From the cell containing the given text, extract its center point as (X, Y) coordinate. 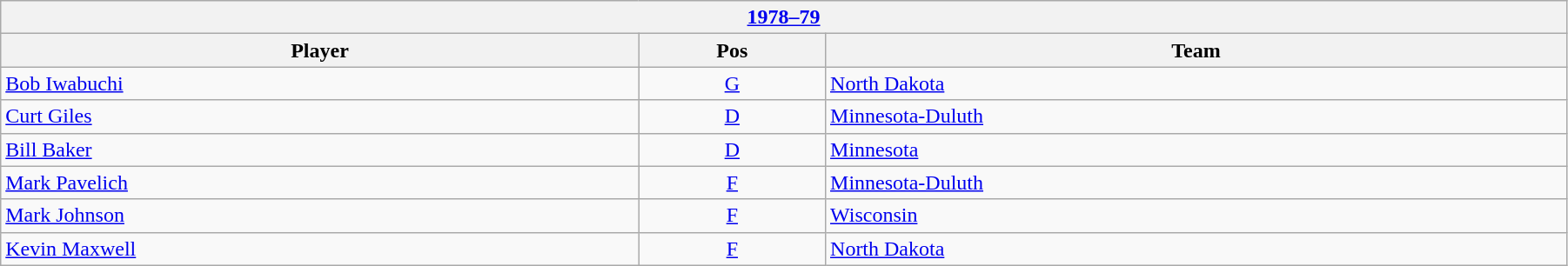
Team (1196, 50)
Kevin Maxwell (320, 249)
Player (320, 50)
Curt Giles (320, 116)
Bill Baker (320, 150)
Mark Pavelich (320, 183)
Pos (732, 50)
1978–79 (784, 17)
G (732, 83)
Bob Iwabuchi (320, 83)
Mark Johnson (320, 216)
Wisconsin (1196, 216)
Minnesota (1196, 150)
